Capture the cell that displays the provided text and extract its (x, y) central coordinate. 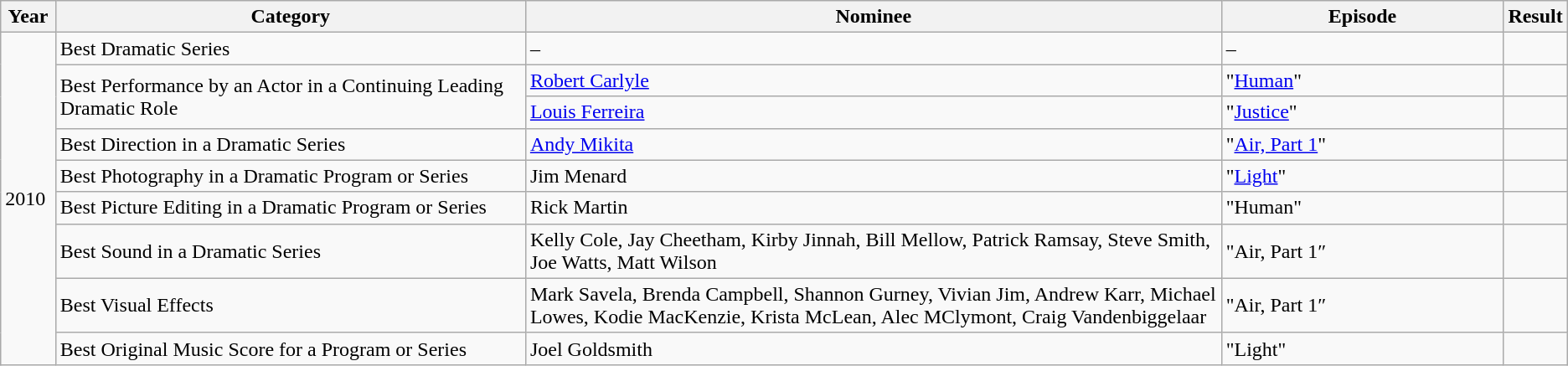
Joel Goldsmith (873, 348)
Episode (1362, 17)
Best Picture Editing in a Dramatic Program or Series (290, 208)
Best Original Music Score for a Program or Series (290, 348)
Best Dramatic Series (290, 49)
Jim Menard (873, 176)
"Justice" (1362, 112)
Best Sound in a Dramatic Series (290, 251)
"Air, Part 1" (1362, 144)
Best Visual Effects (290, 305)
Year (28, 17)
Robert Carlyle (873, 80)
Kelly Cole, Jay Cheetham, Kirby Jinnah, Bill Mellow, Patrick Ramsay, Steve Smith, Joe Watts, Matt Wilson (873, 251)
Rick Martin (873, 208)
2010 (28, 199)
Category (290, 17)
Louis Ferreira (873, 112)
Best Photography in a Dramatic Program or Series (290, 176)
Nominee (873, 17)
Result (1535, 17)
Best Direction in a Dramatic Series (290, 144)
Andy Mikita (873, 144)
Best Performance by an Actor in a Continuing Leading Dramatic Role (290, 96)
